Provide the (x, y) coordinate of the cell's center where the given text is located.  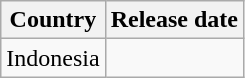
Country (53, 20)
Indonesia (53, 58)
Release date (174, 20)
